Locate the cell with the specified text and output its [X, Y] center coordinate. 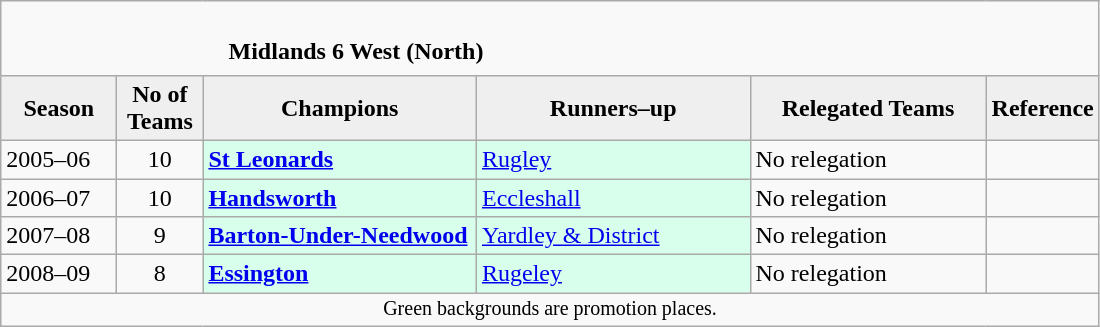
No of Teams [160, 108]
2006–07 [59, 197]
Rugley [613, 159]
2007–08 [59, 236]
St Leonards [340, 159]
8 [160, 274]
2005–06 [59, 159]
Handsworth [340, 197]
Relegated Teams [868, 108]
Rugeley [613, 274]
Reference [1042, 108]
Barton-Under-Needwood [340, 236]
Essington [340, 274]
Season [59, 108]
Eccleshall [613, 197]
Champions [340, 108]
Green backgrounds are promotion places. [550, 310]
Yardley & District [613, 236]
2008–09 [59, 274]
Runners–up [613, 108]
9 [160, 236]
